Capture the cell that displays the provided text and extract its [x, y] central coordinate. 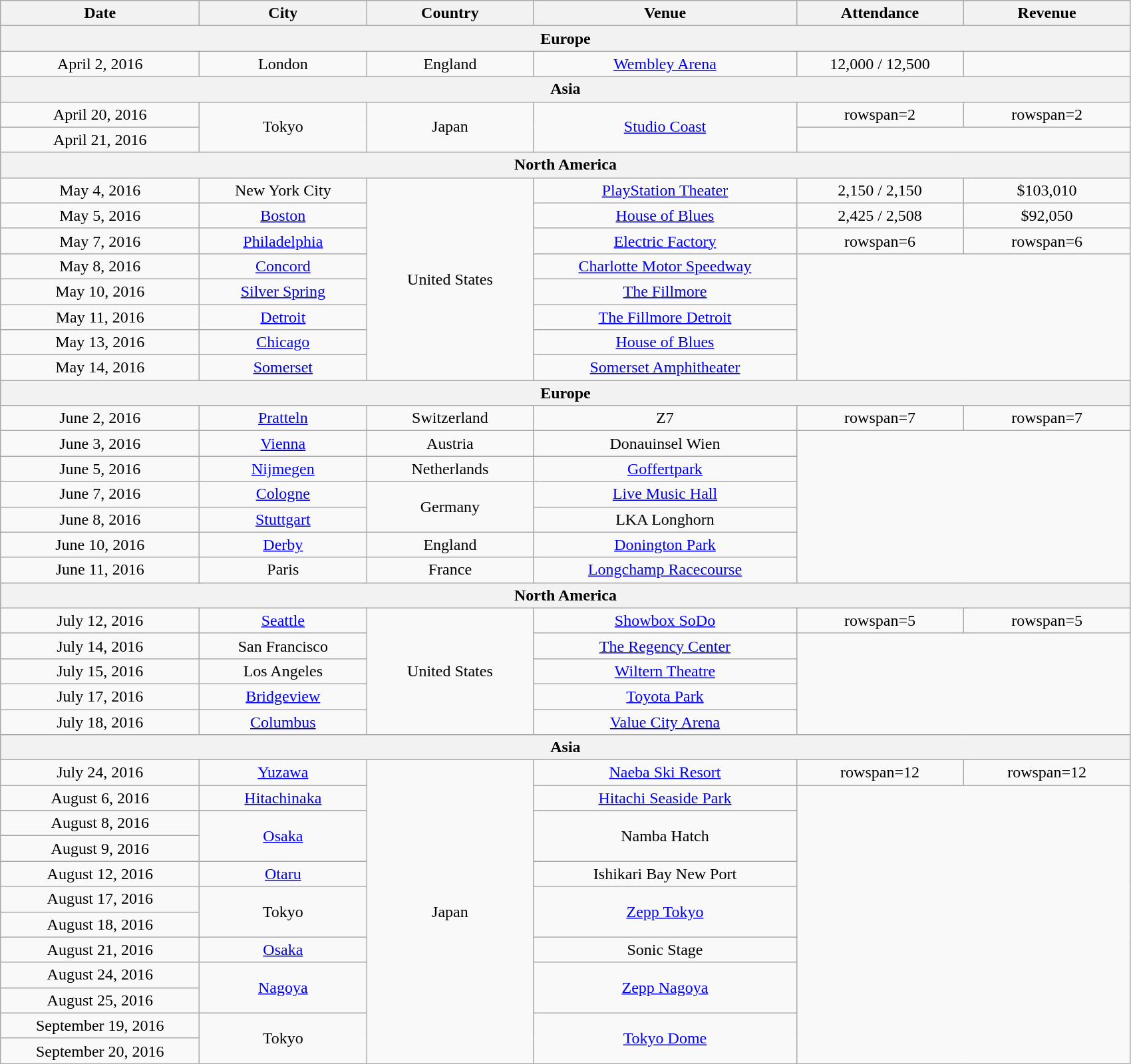
Charlotte Motor Speedway [665, 266]
Nagoya [283, 988]
Cologne [283, 494]
Chicago [283, 342]
April 2, 2016 [100, 64]
Showbox SoDo [665, 620]
July 15, 2016 [100, 671]
$103,010 [1047, 190]
Goffertpark [665, 469]
Ishikari Bay New Port [665, 874]
May 11, 2016 [100, 317]
12,000 / 12,500 [880, 64]
Tokyo Dome [665, 1038]
Donington Park [665, 545]
September 19, 2016 [100, 1025]
July 17, 2016 [100, 696]
The Fillmore Detroit [665, 317]
Longchamp Racecourse [665, 570]
City [283, 13]
September 20, 2016 [100, 1051]
Vienna [283, 444]
June 11, 2016 [100, 570]
Attendance [880, 13]
Pratteln [283, 418]
Stuttgart [283, 519]
Philadelphia [283, 241]
Namba Hatch [665, 836]
Hitachinaka [283, 798]
Austria [450, 444]
2,425 / 2,508 [880, 215]
Paris [283, 570]
Silver Spring [283, 291]
Revenue [1047, 13]
Live Music Hall [665, 494]
Derby [283, 545]
Detroit [283, 317]
Seattle [283, 620]
April 21, 2016 [100, 140]
London [283, 64]
The Regency Center [665, 646]
May 4, 2016 [100, 190]
June 10, 2016 [100, 545]
Venue [665, 13]
Columbus [283, 722]
$92,050 [1047, 215]
Date [100, 13]
August 21, 2016 [100, 950]
Germany [450, 507]
Sonic Stage [665, 950]
Naeba Ski Resort [665, 773]
Wiltern Theatre [665, 671]
New York City [283, 190]
Bridgeview [283, 696]
August 9, 2016 [100, 849]
July 14, 2016 [100, 646]
Toyota Park [665, 696]
August 25, 2016 [100, 1000]
June 8, 2016 [100, 519]
Boston [283, 215]
Electric Factory [665, 241]
Zepp Tokyo [665, 912]
France [450, 570]
Nijmegen [283, 469]
August 24, 2016 [100, 975]
August 12, 2016 [100, 874]
July 18, 2016 [100, 722]
June 7, 2016 [100, 494]
Z7 [665, 418]
Netherlands [450, 469]
May 5, 2016 [100, 215]
May 13, 2016 [100, 342]
May 14, 2016 [100, 368]
August 17, 2016 [100, 899]
Otaru [283, 874]
Donauinsel Wien [665, 444]
June 2, 2016 [100, 418]
August 8, 2016 [100, 823]
Switzerland [450, 418]
The Fillmore [665, 291]
Country [450, 13]
San Francisco [283, 646]
May 10, 2016 [100, 291]
Wembley Arena [665, 64]
June 3, 2016 [100, 444]
Zepp Nagoya [665, 988]
April 20, 2016 [100, 114]
Somerset Amphitheater [665, 368]
Concord [283, 266]
August 18, 2016 [100, 924]
Studio Coast [665, 127]
May 8, 2016 [100, 266]
July 24, 2016 [100, 773]
August 6, 2016 [100, 798]
June 5, 2016 [100, 469]
July 12, 2016 [100, 620]
Hitachi Seaside Park [665, 798]
Los Angeles [283, 671]
Somerset [283, 368]
LKA Longhorn [665, 519]
2,150 / 2,150 [880, 190]
May 7, 2016 [100, 241]
Yuzawa [283, 773]
Value City Arena [665, 722]
PlayStation Theater [665, 190]
